Extract the [X, Y] coordinate from the center of the cell holding the provided text.  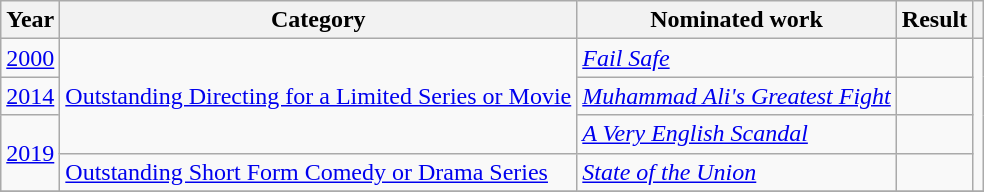
A Very English Scandal [737, 134]
Fail Safe [737, 58]
2019 [30, 153]
Category [318, 20]
2014 [30, 96]
Result [934, 20]
Muhammad Ali's Greatest Fight [737, 96]
Year [30, 20]
2000 [30, 58]
Outstanding Short Form Comedy or Drama Series [318, 172]
Nominated work [737, 20]
Outstanding Directing for a Limited Series or Movie [318, 96]
State of the Union [737, 172]
